Capture the cell that displays the provided text and extract its [x, y] central coordinate. 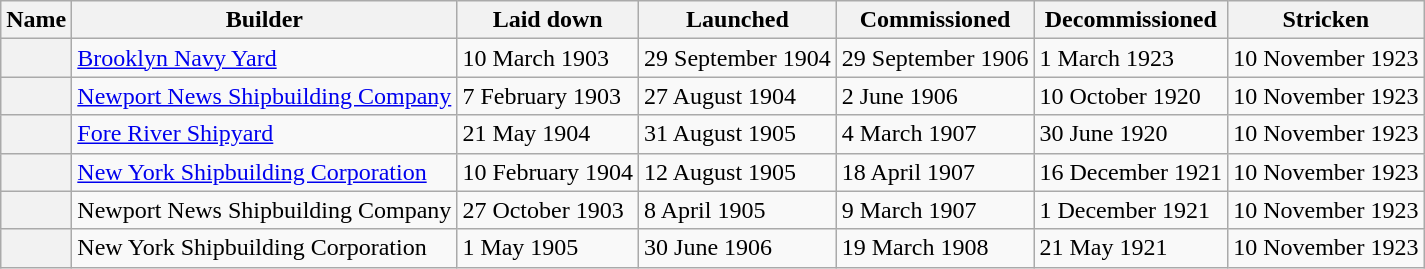
10 February 1904 [548, 172]
18 April 1907 [935, 172]
12 August 1905 [738, 172]
2 June 1906 [935, 96]
1 May 1905 [548, 248]
29 September 1906 [935, 58]
9 March 1907 [935, 210]
30 June 1906 [738, 248]
16 December 1921 [1131, 172]
7 February 1903 [548, 96]
30 June 1920 [1131, 134]
8 April 1905 [738, 210]
21 May 1904 [548, 134]
10 March 1903 [548, 58]
Decommissioned [1131, 20]
27 October 1903 [548, 210]
Brooklyn Navy Yard [264, 58]
10 October 1920 [1131, 96]
31 August 1905 [738, 134]
1 December 1921 [1131, 210]
Builder [264, 20]
Launched [738, 20]
21 May 1921 [1131, 248]
Stricken [1326, 20]
4 March 1907 [935, 134]
27 August 1904 [738, 96]
1 March 1923 [1131, 58]
19 March 1908 [935, 248]
Fore River Shipyard [264, 134]
Laid down [548, 20]
29 September 1904 [738, 58]
Commissioned [935, 20]
Name [36, 20]
